Search for the cell housing the specified text and yield its [x, y] center coordinate. 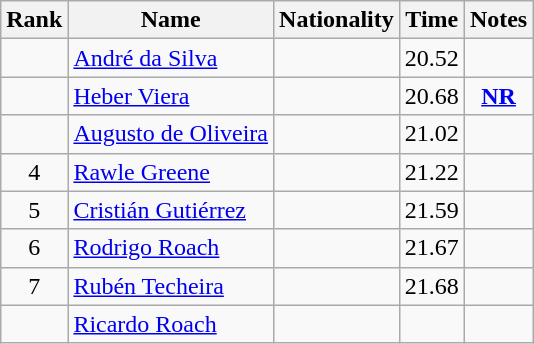
4 [34, 172]
Cristián Gutiérrez [171, 210]
Time [432, 20]
6 [34, 248]
Rubén Techeira [171, 286]
Nationality [337, 20]
21.68 [432, 286]
21.67 [432, 248]
21.22 [432, 172]
7 [34, 286]
Notes [498, 20]
NR [498, 96]
21.59 [432, 210]
20.52 [432, 58]
Augusto de Oliveira [171, 134]
Rawle Greene [171, 172]
Heber Viera [171, 96]
André da Silva [171, 58]
20.68 [432, 96]
Ricardo Roach [171, 324]
Rank [34, 20]
Rodrigo Roach [171, 248]
21.02 [432, 134]
5 [34, 210]
Name [171, 20]
